Output the (X, Y) coordinate of the center of the cell containing the given text.  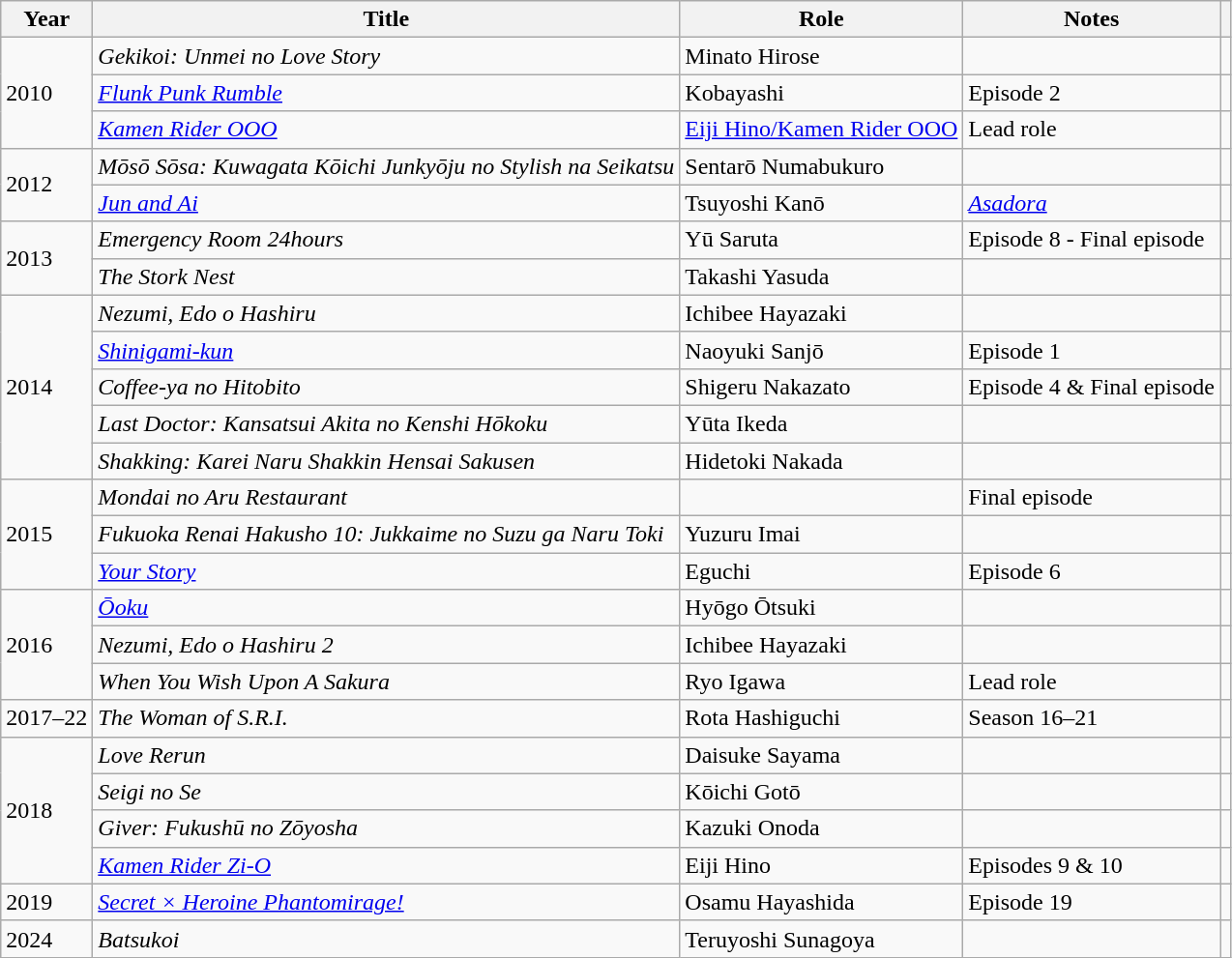
Tsuyoshi Kanō (822, 203)
Episodes 9 & 10 (1092, 865)
Episode 8 - Final episode (1092, 240)
Ryo Igawa (822, 682)
Seigi no Se (387, 792)
Love Rerun (387, 755)
The Woman of S.R.I. (387, 718)
Episode 6 (1092, 571)
Episode 19 (1092, 902)
Batsukoi (387, 939)
Shakking: Karei Naru Shakkin Hensai Sakusen (387, 461)
Kamen Rider Zi-O (387, 865)
Kōichi Gotō (822, 792)
2010 (46, 93)
Osamu Hayashida (822, 902)
2016 (46, 645)
Kobayashi (822, 93)
2013 (46, 258)
Episode 1 (1092, 350)
Notes (1092, 19)
Kazuki Onoda (822, 828)
Last Doctor: Kansatsui Akita no Kenshi Hōkoku (387, 423)
Rota Hashiguchi (822, 718)
Final episode (1092, 498)
Asadora (1092, 203)
2012 (46, 185)
Eiji Hino/Kamen Rider OOO (822, 130)
Naoyuki Sanjō (822, 350)
Takashi Yasuda (822, 276)
Year (46, 19)
2014 (46, 387)
Yūta Ikeda (822, 423)
Hyōgo Ōtsuki (822, 608)
Episode 2 (1092, 93)
Teruyoshi Sunagoya (822, 939)
Season 16–21 (1092, 718)
Eguchi (822, 571)
Shigeru Nakazato (822, 387)
Daisuke Sayama (822, 755)
Hidetoki Nakada (822, 461)
Flunk Punk Rumble (387, 93)
Kamen Rider OOO (387, 130)
2015 (46, 535)
2024 (46, 939)
Minato Hirose (822, 56)
Mondai no Aru Restaurant (387, 498)
Sentarō Numabukuro (822, 166)
Gekikoi: Unmei no Love Story (387, 56)
Giver: Fukushū no Zōyosha (387, 828)
Nezumi, Edo o Hashiru (387, 313)
Shinigami-kun (387, 350)
Fukuoka Renai Hakusho 10: Jukkaime no Suzu ga Naru Toki (387, 535)
2018 (46, 810)
Mōsō Sōsa: Kuwagata Kōichi Junkyōju no Stylish na Seikatsu (387, 166)
When You Wish Upon A Sakura (387, 682)
Your Story (387, 571)
Secret × Heroine Phantomirage! (387, 902)
Coffee-ya no Hitobito (387, 387)
The Stork Nest (387, 276)
Title (387, 19)
Emergency Room 24hours (387, 240)
Jun and Ai (387, 203)
Eiji Hino (822, 865)
Nezumi, Edo o Hashiru 2 (387, 645)
Role (822, 19)
Ōoku (387, 608)
Yū Saruta (822, 240)
Yuzuru Imai (822, 535)
2017–22 (46, 718)
Episode 4 & Final episode (1092, 387)
2019 (46, 902)
